Pinpoint the cell where the given text exists, returning its [X, Y] midpoint coordinate. 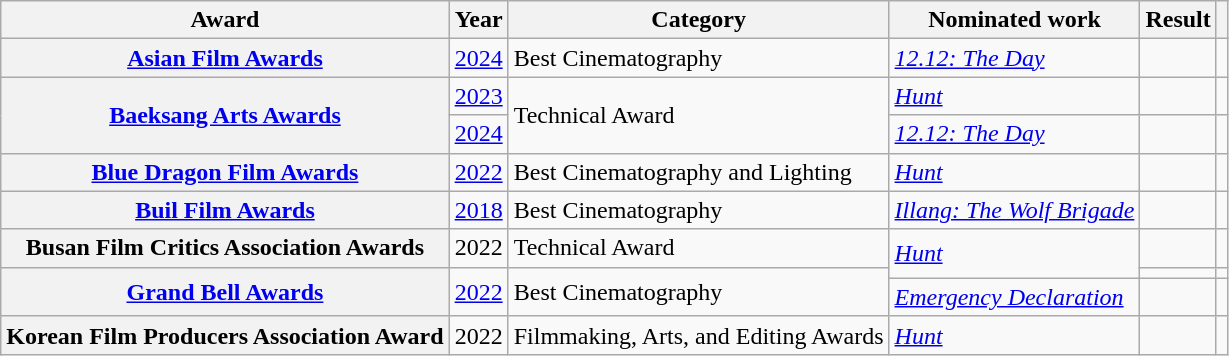
Result [1178, 20]
Asian Film Awards [225, 58]
Blue Dragon Film Awards [225, 172]
Category [698, 20]
Filmmaking, Arts, and Editing Awards [698, 335]
Baeksang Arts Awards [225, 115]
Year [478, 20]
Buil Film Awards [225, 210]
Grand Bell Awards [225, 292]
Emergency Declaration [1014, 297]
2023 [478, 96]
Best Cinematography and Lighting [698, 172]
Illang: The Wolf Brigade [1014, 210]
Korean Film Producers Association Award [225, 335]
2018 [478, 210]
Busan Film Critics Association Awards [225, 248]
Nominated work [1014, 20]
Award [225, 20]
